Extract the [X, Y] coordinate from the center of the cell holding the provided text.  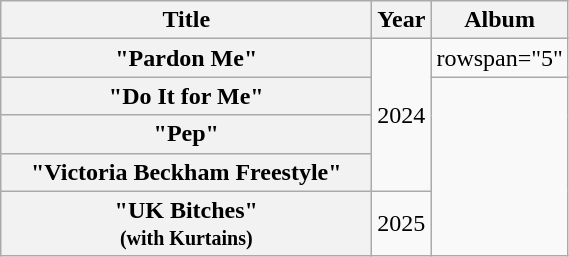
"Victoria Beckham Freestyle" [186, 172]
2024 [402, 115]
"Pep" [186, 134]
"UK Bitches"(with Kurtains) [186, 224]
rowspan="5" [500, 58]
Album [500, 20]
2025 [402, 224]
"Do It for Me" [186, 96]
Year [402, 20]
Title [186, 20]
"Pardon Me" [186, 58]
